Scan for the cell matching the given text and deliver its (X, Y) coordinate at center. 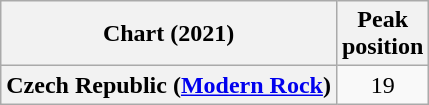
19 (382, 85)
Czech Republic (Modern Rock) (169, 85)
Peakposition (382, 34)
Chart (2021) (169, 34)
